Determine the [X, Y] coordinate at the center of the cell enclosing the given text.  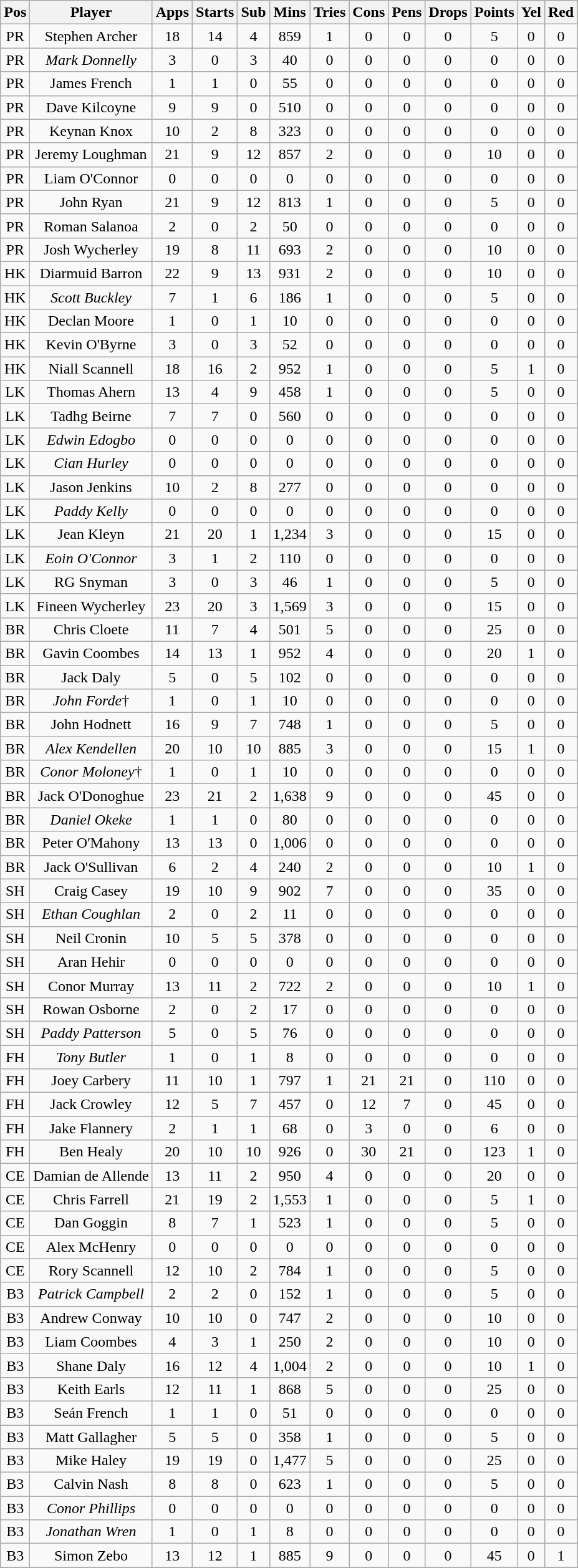
Starts [215, 12]
Jack O'Sullivan [91, 867]
Kevin O'Byrne [91, 345]
323 [289, 131]
James French [91, 84]
46 [289, 582]
Daniel Okeke [91, 820]
Keynan Knox [91, 131]
Mark Donnelly [91, 60]
378 [289, 938]
RG Snyman [91, 582]
Fineen Wycherley [91, 606]
1,569 [289, 606]
Red [561, 12]
Jack Daly [91, 677]
123 [494, 1152]
902 [289, 891]
Peter O'Mahony [91, 843]
Mike Haley [91, 1461]
Chris Farrell [91, 1199]
Ben Healy [91, 1152]
40 [289, 60]
John Ryan [91, 202]
Cons [369, 12]
Conor Phillips [91, 1508]
Calvin Nash [91, 1484]
722 [289, 985]
Alex Kendellen [91, 748]
102 [289, 677]
Seán French [91, 1413]
1,477 [289, 1461]
Damian de Allende [91, 1176]
152 [289, 1294]
784 [289, 1270]
Rory Scannell [91, 1270]
Simon Zebo [91, 1556]
Jean Kleyn [91, 535]
Dan Goggin [91, 1223]
Jason Jenkins [91, 487]
Apps [172, 12]
Matt Gallagher [91, 1436]
Dave Kilcoyne [91, 107]
1,553 [289, 1199]
Joey Carbery [91, 1081]
John Hodnett [91, 725]
Craig Casey [91, 891]
Diarmuid Barron [91, 273]
Mins [289, 12]
17 [289, 1009]
510 [289, 107]
55 [289, 84]
523 [289, 1223]
Player [91, 12]
Liam O'Connor [91, 178]
1,234 [289, 535]
Neil Cronin [91, 938]
457 [289, 1105]
Liam Coombes [91, 1342]
623 [289, 1484]
Conor Moloney† [91, 772]
813 [289, 202]
Points [494, 12]
Ethan Coughlan [91, 914]
80 [289, 820]
51 [289, 1413]
30 [369, 1152]
748 [289, 725]
Roman Salanoa [91, 226]
68 [289, 1128]
Niall Scannell [91, 369]
1,638 [289, 796]
Drops [448, 12]
35 [494, 891]
Gavin Coombes [91, 653]
50 [289, 226]
John Forde† [91, 701]
950 [289, 1176]
Tony Butler [91, 1057]
Jack Crowley [91, 1105]
Andrew Conway [91, 1318]
501 [289, 629]
560 [289, 416]
240 [289, 867]
186 [289, 298]
Patrick Campbell [91, 1294]
Paddy Patterson [91, 1033]
926 [289, 1152]
Jeremy Loughman [91, 155]
931 [289, 273]
Pens [407, 12]
Jack O'Donoghue [91, 796]
Cian Hurley [91, 463]
Thomas Ahern [91, 392]
Aran Hehir [91, 962]
277 [289, 487]
857 [289, 155]
868 [289, 1389]
Josh Wycherley [91, 249]
Sub [253, 12]
Paddy Kelly [91, 511]
Shane Daly [91, 1365]
22 [172, 273]
Tries [329, 12]
Pos [15, 12]
Keith Earls [91, 1389]
458 [289, 392]
Jonathan Wren [91, 1532]
747 [289, 1318]
859 [289, 36]
Tadhg Beirne [91, 416]
52 [289, 345]
Scott Buckley [91, 298]
358 [289, 1436]
Conor Murray [91, 985]
76 [289, 1033]
1,004 [289, 1365]
Declan Moore [91, 321]
Yel [531, 12]
Stephen Archer [91, 36]
Alex McHenry [91, 1247]
693 [289, 249]
Rowan Osborne [91, 1009]
797 [289, 1081]
Edwin Edogbo [91, 440]
1,006 [289, 843]
Eoin O'Connor [91, 558]
Chris Cloete [91, 629]
250 [289, 1342]
Jake Flannery [91, 1128]
